Extract the (x, y) coordinate from the center of the cell holding the provided text.  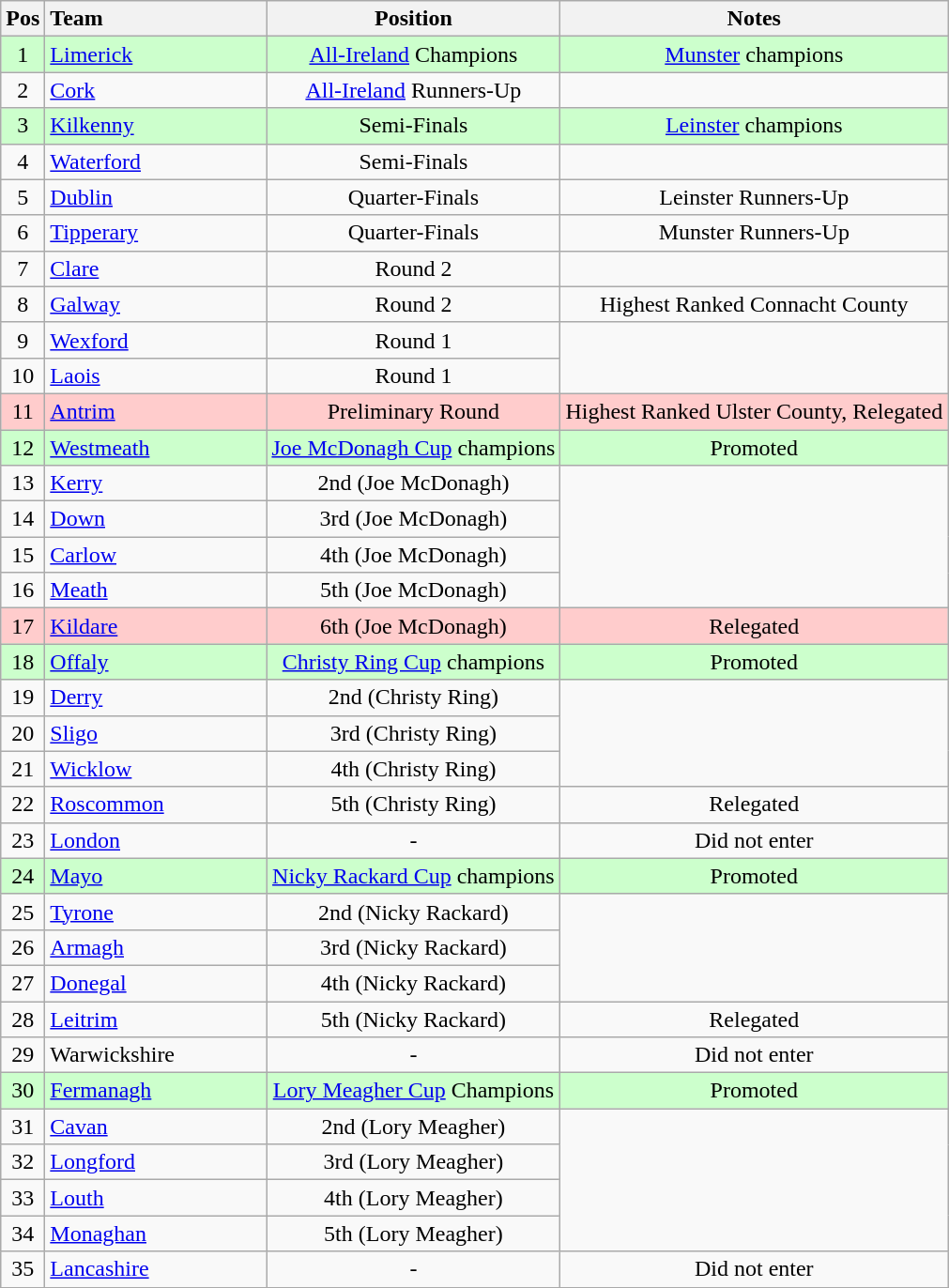
Wicklow (156, 769)
31 (23, 1127)
27 (23, 983)
33 (23, 1198)
All-Ireland Runners-Up (413, 90)
28 (23, 1019)
Leitrim (156, 1019)
4 (23, 161)
Roscommon (156, 805)
Derry (156, 698)
Nicky Rackard Cup champions (413, 876)
3rd (Lory Meagher) (413, 1162)
Preliminary Round (413, 411)
19 (23, 698)
13 (23, 483)
Team (156, 19)
3rd (Nicky Rackard) (413, 947)
4th (Joe McDonagh) (413, 555)
Meath (156, 590)
Westmeath (156, 448)
10 (23, 376)
9 (23, 340)
15 (23, 555)
3rd (Joe McDonagh) (413, 519)
Louth (156, 1198)
Carlow (156, 555)
4th (Nicky Rackard) (413, 983)
26 (23, 947)
5 (23, 197)
Joe McDonagh Cup champions (413, 448)
4th (Lory Meagher) (413, 1198)
2nd (Joe McDonagh) (413, 483)
2 (23, 90)
Clare (156, 268)
Monaghan (156, 1234)
5th (Nicky Rackard) (413, 1019)
Laois (156, 376)
London (156, 840)
Mayo (156, 876)
14 (23, 519)
Offaly (156, 662)
Donegal (156, 983)
Cork (156, 90)
Sligo (156, 733)
Cavan (156, 1127)
25 (23, 912)
30 (23, 1091)
Tyrone (156, 912)
Longford (156, 1162)
12 (23, 448)
Munster Runners-Up (755, 233)
Highest Ranked Ulster County, Relegated (755, 411)
Kildare (156, 626)
Down (156, 519)
2nd (Christy Ring) (413, 698)
1 (23, 54)
Limerick (156, 54)
Notes (755, 19)
5th (Christy Ring) (413, 805)
11 (23, 411)
Highest Ranked Connacht County (755, 304)
34 (23, 1234)
29 (23, 1055)
Christy Ring Cup champions (413, 662)
16 (23, 590)
Leinster Runners-Up (755, 197)
Kerry (156, 483)
Galway (156, 304)
20 (23, 733)
2nd (Lory Meagher) (413, 1127)
6 (23, 233)
23 (23, 840)
Waterford (156, 161)
Munster champions (755, 54)
6th (Joe McDonagh) (413, 626)
18 (23, 662)
Lancashire (156, 1269)
17 (23, 626)
5th (Lory Meagher) (413, 1234)
4th (Christy Ring) (413, 769)
35 (23, 1269)
Lory Meagher Cup Champions (413, 1091)
24 (23, 876)
Tipperary (156, 233)
Armagh (156, 947)
Leinster champions (755, 126)
Fermanagh (156, 1091)
Antrim (156, 411)
5th (Joe McDonagh) (413, 590)
32 (23, 1162)
Position (413, 19)
8 (23, 304)
Pos (23, 19)
Kilkenny (156, 126)
3 (23, 126)
All-Ireland Champions (413, 54)
Wexford (156, 340)
Warwickshire (156, 1055)
2nd (Nicky Rackard) (413, 912)
22 (23, 805)
21 (23, 769)
7 (23, 268)
3rd (Christy Ring) (413, 733)
Dublin (156, 197)
